Provide the [x, y] coordinate of the cell's center where the given text is located.  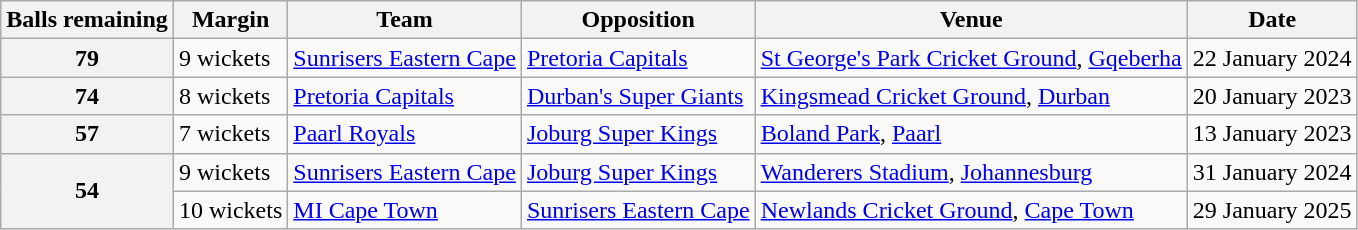
74 [88, 96]
79 [88, 58]
54 [88, 191]
13 January 2023 [1272, 134]
Boland Park, Paarl [971, 134]
Margin [230, 20]
7 wickets [230, 134]
20 January 2023 [1272, 96]
57 [88, 134]
29 January 2025 [1272, 210]
Newlands Cricket Ground, Cape Town [971, 210]
Paarl Royals [405, 134]
Wanderers Stadium, Johannesburg [971, 172]
Durban's Super Giants [638, 96]
10 wickets [230, 210]
Venue [971, 20]
31 January 2024 [1272, 172]
8 wickets [230, 96]
Team [405, 20]
Opposition [638, 20]
Kingsmead Cricket Ground, Durban [971, 96]
MI Cape Town [405, 210]
22 January 2024 [1272, 58]
Date [1272, 20]
Balls remaining [88, 20]
St George's Park Cricket Ground, Gqeberha [971, 58]
